Provide the (X, Y) coordinate of the cell's center where the given text is located.  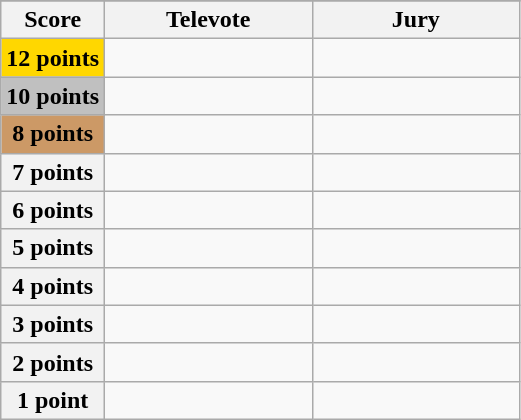
2 points (53, 362)
12 points (53, 58)
8 points (53, 134)
6 points (53, 210)
7 points (53, 172)
4 points (53, 286)
3 points (53, 324)
1 point (53, 400)
5 points (53, 248)
Score (53, 20)
10 points (53, 96)
Televote (209, 20)
Jury (416, 20)
